Output the [X, Y] coordinate of the center of the cell containing the given text.  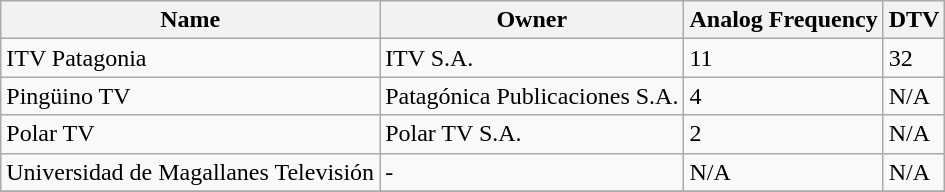
Universidad de Magallanes Televisión [190, 172]
11 [784, 58]
ITV S.A. [532, 58]
Polar TV [190, 134]
Analog Frequency [784, 20]
ITV Patagonia [190, 58]
32 [914, 58]
4 [784, 96]
2 [784, 134]
DTV [914, 20]
Pingüino TV [190, 96]
Owner [532, 20]
Patagónica Publicaciones S.A. [532, 96]
- [532, 172]
Name [190, 20]
Polar TV S.A. [532, 134]
